Capture the cell that displays the provided text and extract its (x, y) central coordinate. 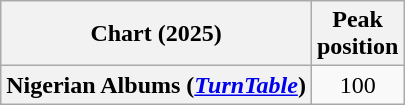
100 (357, 85)
Chart (2025) (156, 34)
Nigerian Albums (TurnTable) (156, 85)
Peakposition (357, 34)
